Find where the given text appears and provide that cell's center as (X, Y) coordinate. 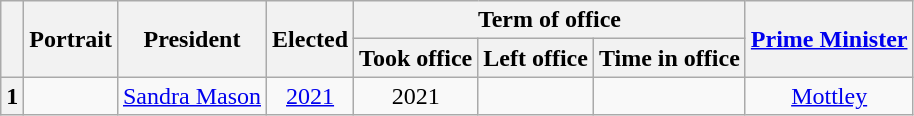
1 (12, 96)
Left office (536, 58)
Elected (310, 39)
Prime Minister (829, 39)
President (192, 39)
Mottley (829, 96)
Term of office (550, 20)
Took office (416, 58)
Sandra Mason (192, 96)
Portrait (71, 39)
Time in office (669, 58)
